Provide the [x, y] coordinate of the cell's center where the given text is located.  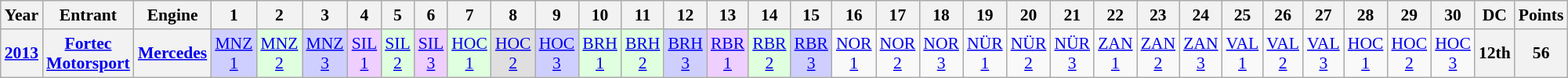
29 [1409, 15]
23 [1158, 15]
SIL1 [365, 54]
NÜR3 [1072, 54]
SIL3 [431, 54]
MNZ1 [234, 54]
VAL1 [1243, 54]
6 [431, 15]
5 [398, 15]
3 [325, 15]
18 [941, 15]
20 [1029, 15]
26 [1283, 15]
NÜR1 [985, 54]
DC [1495, 15]
SIL2 [398, 54]
1 [234, 15]
Points [1541, 15]
2013 [22, 54]
4 [365, 15]
56 [1541, 54]
VAL3 [1324, 54]
11 [643, 15]
21 [1072, 15]
2 [279, 15]
NOR3 [941, 54]
16 [854, 15]
30 [1453, 15]
NOR2 [898, 54]
BRH2 [643, 54]
ZAN1 [1115, 54]
19 [985, 15]
VAL2 [1283, 54]
MNZ3 [325, 54]
NOR1 [854, 54]
RBR1 [727, 54]
24 [1200, 15]
12 [685, 15]
8 [513, 15]
ZAN2 [1158, 54]
12th [1495, 54]
ZAN3 [1200, 54]
27 [1324, 15]
Fortec Motorsport [88, 54]
Year [22, 15]
17 [898, 15]
Mercedes [172, 54]
Entrant [88, 15]
15 [810, 15]
RBR2 [770, 54]
Engine [172, 15]
10 [600, 15]
14 [770, 15]
RBR3 [810, 54]
22 [1115, 15]
BRH1 [600, 54]
MNZ2 [279, 54]
28 [1366, 15]
9 [557, 15]
13 [727, 15]
BRH3 [685, 54]
7 [469, 15]
NÜR2 [1029, 54]
25 [1243, 15]
